Return the [x, y] coordinate for the center point of the cell that contains the specified text.  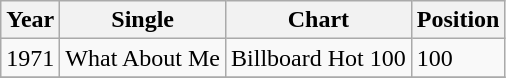
Billboard Hot 100 [319, 58]
What About Me [143, 58]
100 [458, 58]
1971 [30, 58]
Position [458, 20]
Chart [319, 20]
Year [30, 20]
Single [143, 20]
